Output the (x, y) coordinate of the center of the cell containing the given text.  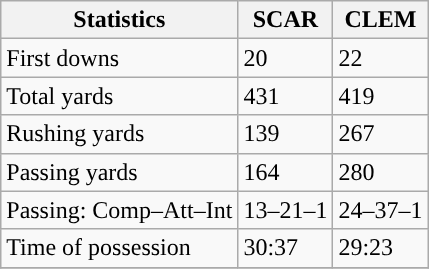
20 (286, 58)
267 (380, 134)
SCAR (286, 20)
Rushing yards (120, 134)
139 (286, 134)
Passing yards (120, 172)
13–21–1 (286, 210)
Time of possession (120, 248)
Passing: Comp–Att–Int (120, 210)
First downs (120, 58)
Statistics (120, 20)
30:37 (286, 248)
22 (380, 58)
431 (286, 96)
CLEM (380, 20)
Total yards (120, 96)
419 (380, 96)
24–37–1 (380, 210)
280 (380, 172)
164 (286, 172)
29:23 (380, 248)
